Return (X, Y) of the center of cell containing provided text 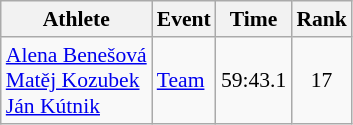
17 (322, 80)
Team (184, 80)
Time (254, 19)
Athlete (76, 19)
Event (184, 19)
Rank (322, 19)
Alena BenešováMatěj KozubekJán Kútnik (76, 80)
59:43.1 (254, 80)
